For the text-containing cell, return its midpoint in [X, Y] coordinate format. 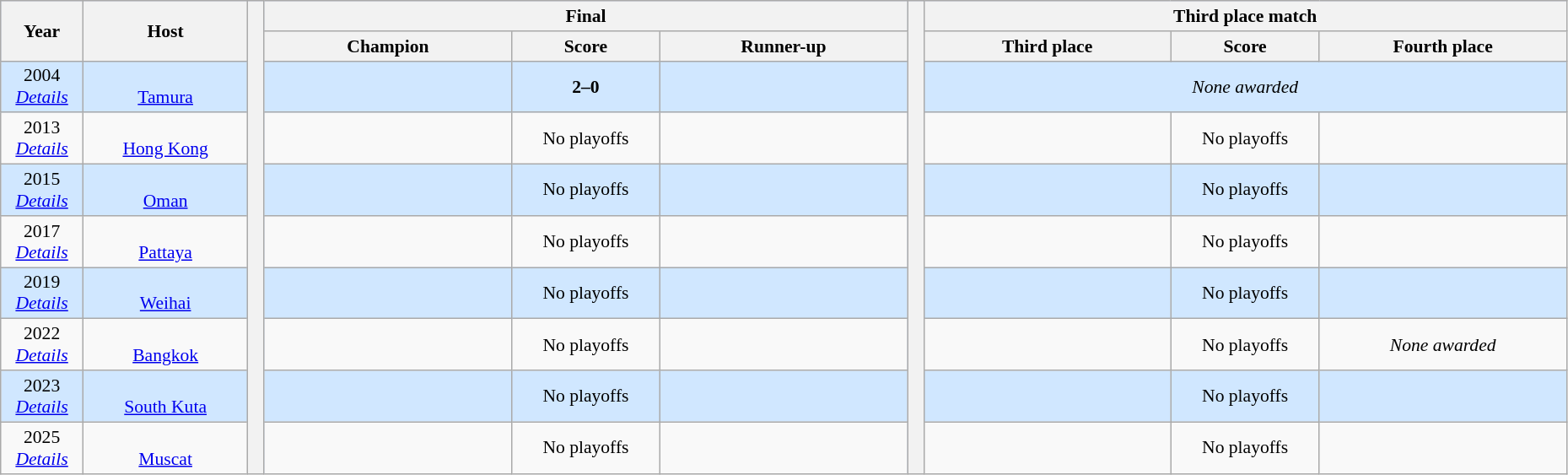
2019Details [42, 294]
Final [585, 16]
Runner-up [783, 46]
2004Details [42, 86]
Third place match [1245, 16]
Muscat [165, 447]
Bangkok [165, 344]
Third place [1048, 46]
Year [42, 30]
South Kuta [165, 397]
Fourth place [1442, 46]
Host [165, 30]
Pattaya [165, 241]
Tamura [165, 86]
Weihai [165, 294]
2017Details [42, 241]
2015Details [42, 191]
2013Details [42, 138]
Oman [165, 191]
Hong Kong [165, 138]
2–0 [586, 86]
Champion [388, 46]
2023Details [42, 397]
2025Details [42, 447]
2022Details [42, 344]
